Pinpoint the cell where the given text exists, returning its (x, y) midpoint coordinate. 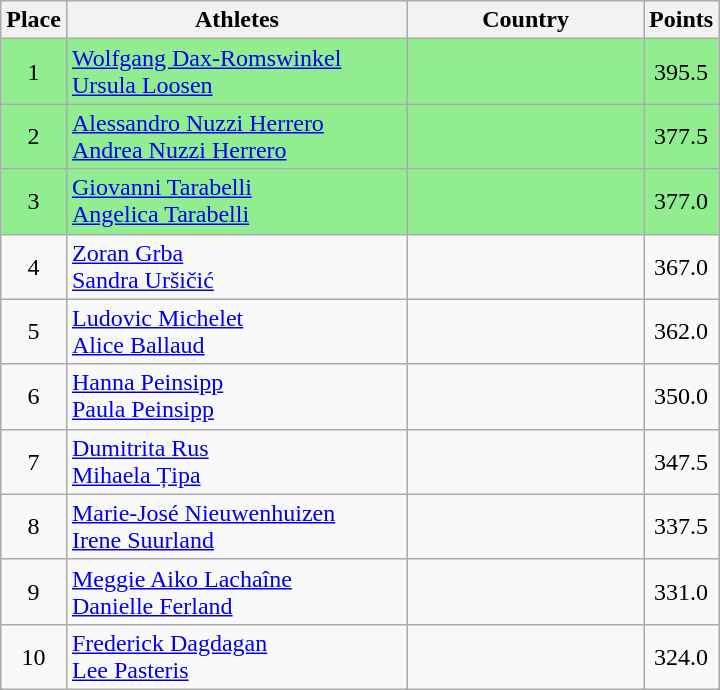
362.0 (682, 332)
Frederick DagdaganLee Pasteris (236, 656)
2 (34, 136)
395.5 (682, 72)
Meggie Aiko LachaîneDanielle Ferland (236, 592)
5 (34, 332)
Marie-José NieuwenhuizenIrene Suurland (236, 526)
1 (34, 72)
Giovanni TarabelliAngelica Tarabelli (236, 202)
Athletes (236, 20)
Points (682, 20)
4 (34, 266)
6 (34, 396)
3 (34, 202)
9 (34, 592)
337.5 (682, 526)
Alessandro Nuzzi HerreroAndrea Nuzzi Herrero (236, 136)
Zoran GrbaSandra Uršičić (236, 266)
Wolfgang Dax-RomswinkelUrsula Loosen (236, 72)
331.0 (682, 592)
Country (526, 20)
7 (34, 462)
Place (34, 20)
347.5 (682, 462)
350.0 (682, 396)
8 (34, 526)
Ludovic MicheletAlice Ballaud (236, 332)
Dumitrita RusMihaela Țipa (236, 462)
324.0 (682, 656)
377.5 (682, 136)
377.0 (682, 202)
Hanna PeinsippPaula Peinsipp (236, 396)
10 (34, 656)
367.0 (682, 266)
